For the text-containing cell, return its midpoint in (x, y) coordinate format. 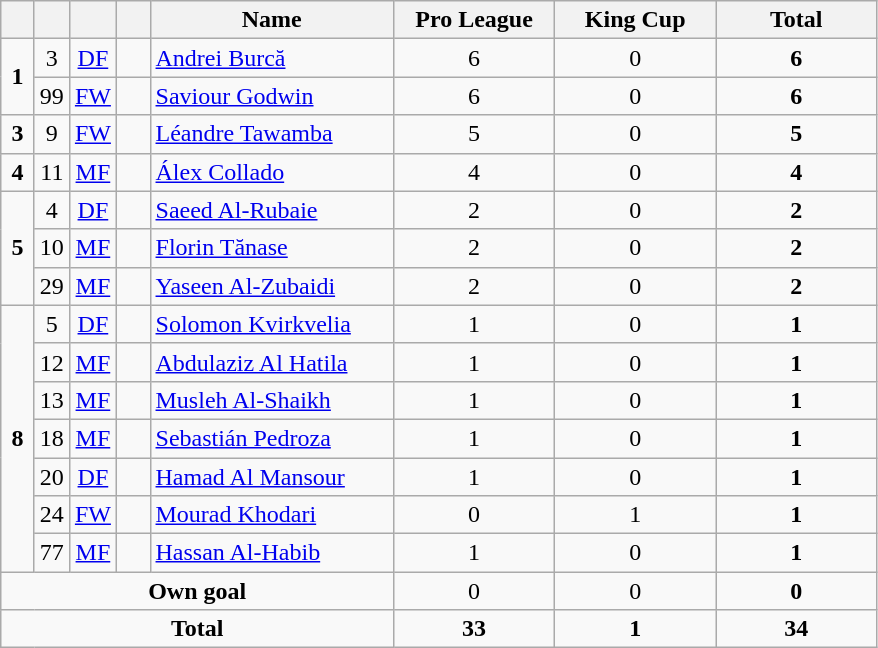
Sebastián Pedroza (272, 438)
Saviour Godwin (272, 96)
11 (52, 172)
Andrei Burcă (272, 58)
Hassan Al-Habib (272, 553)
Hamad Al Mansour (272, 477)
24 (52, 515)
Solomon Kvirkvelia (272, 324)
33 (474, 629)
Saeed Al-Rubaie (272, 210)
Léandre Tawamba (272, 134)
Florin Tănase (272, 248)
King Cup (636, 20)
8 (18, 438)
Own goal (198, 591)
99 (52, 96)
Abdulaziz Al Hatila (272, 362)
10 (52, 248)
20 (52, 477)
29 (52, 286)
Musleh Al-Shaikh (272, 400)
Pro League (474, 20)
Álex Collado (272, 172)
9 (52, 134)
77 (52, 553)
13 (52, 400)
18 (52, 438)
34 (796, 629)
Yaseen Al-Zubaidi (272, 286)
12 (52, 362)
Mourad Khodari (272, 515)
Name (272, 20)
